Identify which cell holds the provided text, then report its [x, y] central coordinate. 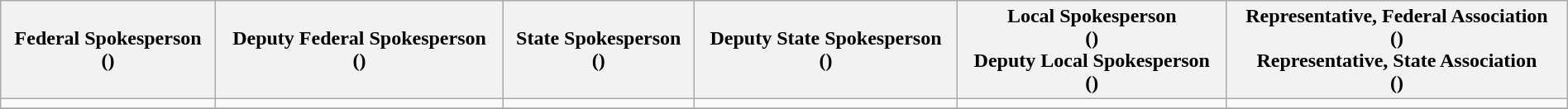
Deputy State Spokesperson() [825, 50]
Deputy Federal Spokesperson() [359, 50]
Representative, Federal Association()Representative, State Association() [1398, 50]
Local Spokesperson()Deputy Local Spokesperson() [1092, 50]
State Spokesperson() [599, 50]
Federal Spokesperson() [108, 50]
